Locate the cell with the specified text and output its (X, Y) center coordinate. 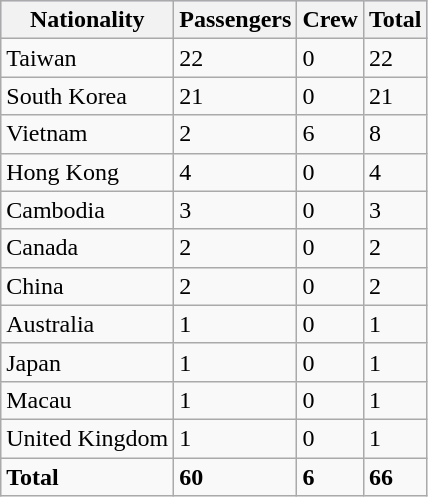
Nationality (88, 20)
Vietnam (88, 134)
China (88, 286)
South Korea (88, 96)
Cambodia (88, 210)
Crew (330, 20)
Australia (88, 324)
United Kingdom (88, 438)
Japan (88, 362)
66 (395, 477)
60 (236, 477)
8 (395, 134)
Passengers (236, 20)
Canada (88, 248)
Taiwan (88, 58)
Macau (88, 400)
Hong Kong (88, 172)
